Output the (X, Y) coordinate of the center of the cell containing the given text.  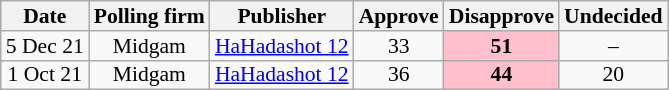
20 (613, 75)
36 (399, 75)
Polling firm (150, 16)
– (613, 46)
1 Oct 21 (45, 75)
44 (502, 75)
5 Dec 21 (45, 46)
Approve (399, 16)
Date (45, 16)
33 (399, 46)
Undecided (613, 16)
Publisher (282, 16)
51 (502, 46)
Disapprove (502, 16)
